Capture the cell that displays the provided text and extract its [x, y] central coordinate. 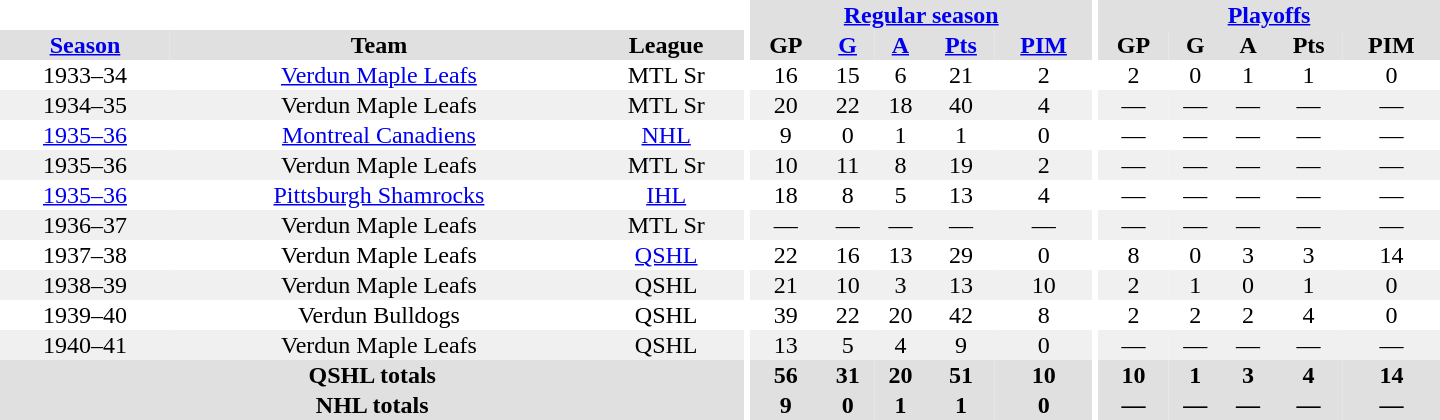
1934–35 [85, 105]
56 [786, 375]
29 [961, 255]
QSHL totals [372, 375]
31 [848, 375]
42 [961, 315]
Montreal Canadiens [379, 135]
1936–37 [85, 225]
1940–41 [85, 345]
19 [961, 165]
11 [848, 165]
1937–38 [85, 255]
Playoffs [1269, 15]
NHL totals [372, 405]
Regular season [921, 15]
NHL [666, 135]
IHL [666, 195]
Verdun Bulldogs [379, 315]
1933–34 [85, 75]
51 [961, 375]
15 [848, 75]
1938–39 [85, 285]
Team [379, 45]
6 [900, 75]
League [666, 45]
Pittsburgh Shamrocks [379, 195]
40 [961, 105]
Season [85, 45]
39 [786, 315]
1939–40 [85, 315]
